Provide the (x, y) coordinate of the cell's center where the given text is located.  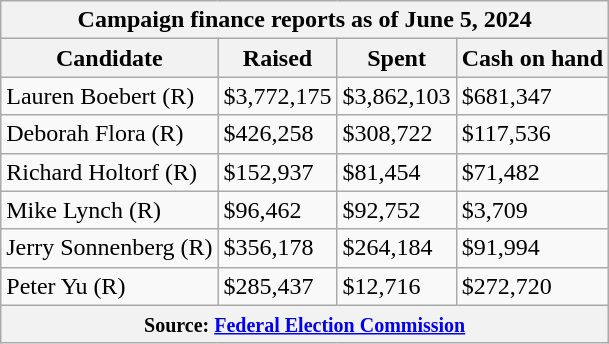
Richard Holtorf (R) (110, 172)
Candidate (110, 58)
Mike Lynch (R) (110, 210)
$272,720 (532, 286)
Raised (278, 58)
Campaign finance reports as of June 5, 2024 (305, 20)
$152,937 (278, 172)
Deborah Flora (R) (110, 134)
$3,862,103 (396, 96)
$91,994 (532, 248)
Lauren Boebert (R) (110, 96)
$12,716 (396, 286)
Spent (396, 58)
$117,536 (532, 134)
$92,752 (396, 210)
Peter Yu (R) (110, 286)
$96,462 (278, 210)
$356,178 (278, 248)
$264,184 (396, 248)
$308,722 (396, 134)
$285,437 (278, 286)
$681,347 (532, 96)
$3,772,175 (278, 96)
$71,482 (532, 172)
$81,454 (396, 172)
$3,709 (532, 210)
Jerry Sonnenberg (R) (110, 248)
Cash on hand (532, 58)
Source: Federal Election Commission (305, 324)
$426,258 (278, 134)
